Extract the [x, y] coordinate from the center of the cell holding the provided text.  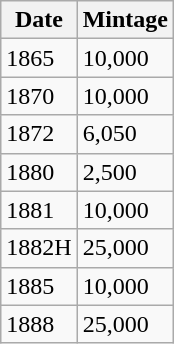
Mintage [125, 20]
Date [39, 20]
1885 [39, 286]
1872 [39, 134]
1882H [39, 248]
2,500 [125, 172]
1870 [39, 96]
1865 [39, 58]
1881 [39, 210]
1880 [39, 172]
6,050 [125, 134]
1888 [39, 324]
